Capture the cell that displays the provided text and extract its [x, y] central coordinate. 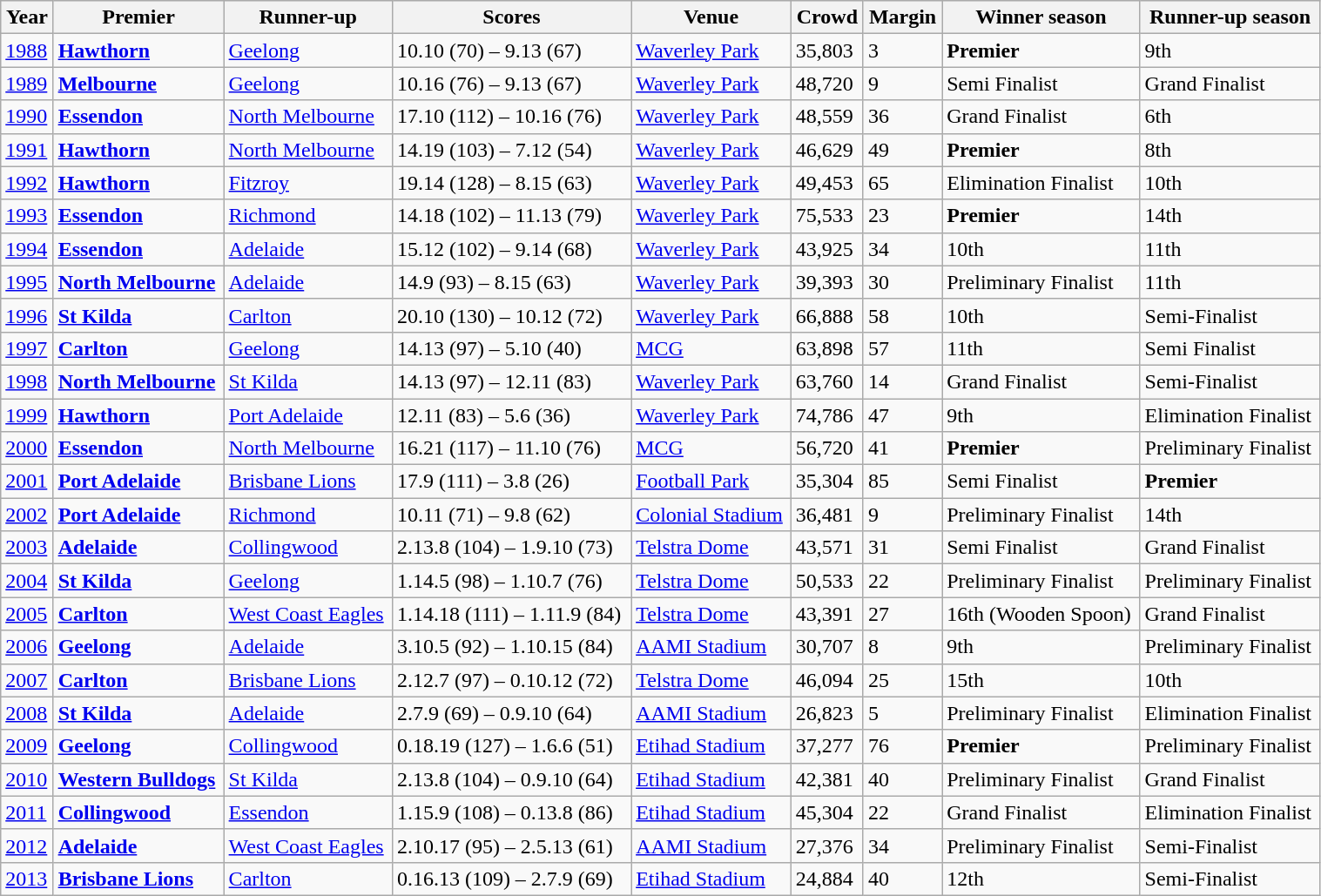
2.13.8 (104) – 1.9.10 (73) [511, 548]
Crowd [827, 17]
27,376 [827, 845]
37,277 [827, 746]
43,571 [827, 548]
65 [902, 183]
17.9 (111) – 3.8 (26) [511, 482]
43,925 [827, 249]
24,884 [827, 879]
30 [902, 282]
2002 [27, 515]
41 [902, 448]
1995 [27, 282]
1998 [27, 381]
Year [27, 17]
19.14 (128) – 8.15 (63) [511, 183]
1.15.9 (108) – 0.13.8 (86) [511, 812]
1.14.18 (111) – 1.11.9 (84) [511, 614]
Fitzroy [308, 183]
0.16.13 (109) – 2.7.9 (69) [511, 879]
2011 [27, 812]
49,453 [827, 183]
17.10 (112) – 10.16 (76) [511, 117]
16th (Wooden Spoon) [1041, 614]
Venue [711, 17]
66,888 [827, 315]
35,304 [827, 482]
1997 [27, 348]
8 [902, 647]
16.21 (117) – 11.10 (76) [511, 448]
10.11 (71) – 9.8 (62) [511, 515]
43,391 [827, 614]
36,481 [827, 515]
14.9 (93) – 8.15 (63) [511, 282]
2.10.17 (95) – 2.5.13 (61) [511, 845]
Margin [902, 17]
5 [902, 713]
49 [902, 150]
2007 [27, 680]
2.7.9 (69) – 0.9.10 (64) [511, 713]
50,533 [827, 581]
Winner season [1041, 17]
Western Bulldogs [138, 779]
1.14.5 (98) – 1.10.7 (76) [511, 581]
1999 [27, 415]
Colonial Stadium [711, 515]
12.11 (83) – 5.6 (36) [511, 415]
2012 [27, 845]
2013 [27, 879]
47 [902, 415]
63,760 [827, 381]
42,381 [827, 779]
1993 [27, 216]
57 [902, 348]
45,304 [827, 812]
14.18 (102) – 11.13 (79) [511, 216]
46,629 [827, 150]
25 [902, 680]
1988 [27, 51]
12th [1041, 879]
14.13 (97) – 12.11 (83) [511, 381]
6th [1230, 117]
Football Park [711, 482]
Runner-up [308, 17]
2009 [27, 746]
2010 [27, 779]
46,094 [827, 680]
56,720 [827, 448]
1990 [27, 117]
14.13 (97) – 5.10 (40) [511, 348]
2008 [27, 713]
10.16 (76) – 9.13 (67) [511, 84]
15.12 (102) – 9.14 (68) [511, 249]
26,823 [827, 713]
31 [902, 548]
58 [902, 315]
2000 [27, 448]
30,707 [827, 647]
48,559 [827, 117]
0.18.19 (127) – 1.6.6 (51) [511, 746]
63,898 [827, 348]
39,393 [827, 282]
8th [1230, 150]
10.10 (70) – 9.13 (67) [511, 51]
74,786 [827, 415]
1989 [27, 84]
2001 [27, 482]
2004 [27, 581]
27 [902, 614]
2006 [27, 647]
2003 [27, 548]
14 [902, 381]
1996 [27, 315]
1991 [27, 150]
2005 [27, 614]
85 [902, 482]
36 [902, 117]
20.10 (130) – 10.12 (72) [511, 315]
3.10.5 (92) – 1.10.15 (84) [511, 647]
76 [902, 746]
35,803 [827, 51]
1992 [27, 183]
Melbourne [138, 84]
48,720 [827, 84]
15th [1041, 680]
2.12.7 (97) – 0.10.12 (72) [511, 680]
14.19 (103) – 7.12 (54) [511, 150]
1994 [27, 249]
3 [902, 51]
75,533 [827, 216]
Scores [511, 17]
23 [902, 216]
2.13.8 (104) – 0.9.10 (64) [511, 779]
Runner-up season [1230, 17]
